Extract the (X, Y) coordinate from the center of the cell holding the provided text.  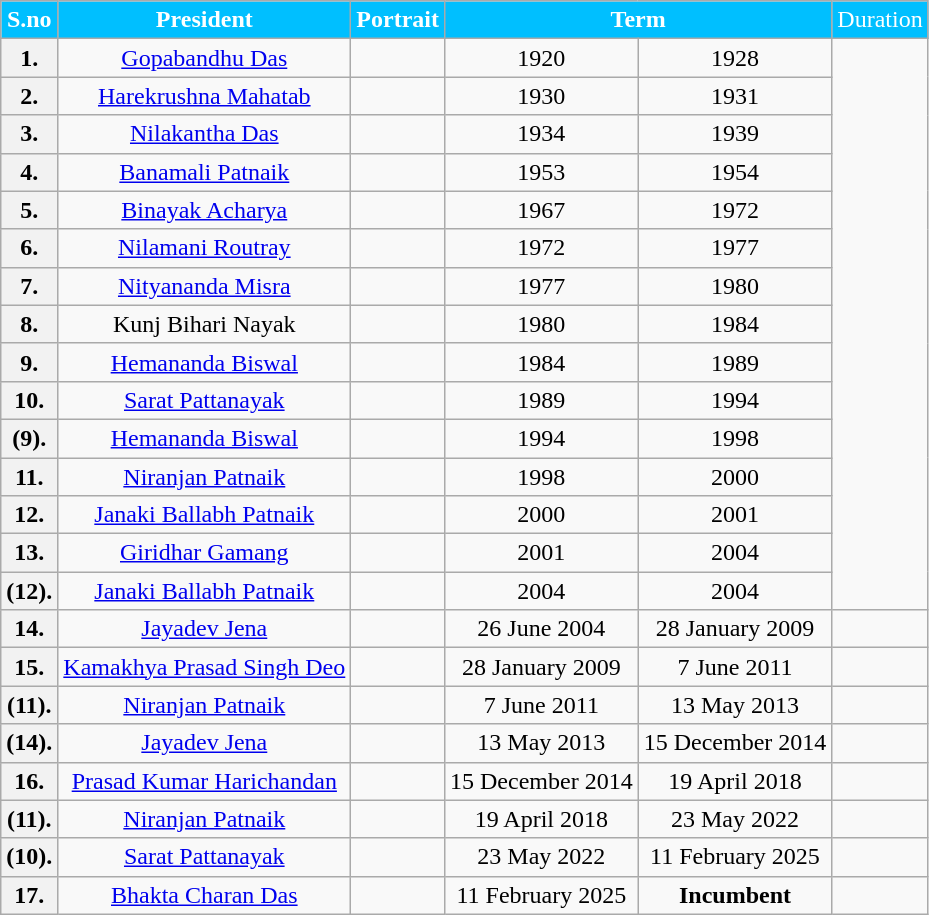
13. (30, 553)
12. (30, 515)
President (204, 20)
Banamali Patnaik (204, 172)
3. (30, 134)
1928 (735, 58)
15. (30, 667)
8. (30, 324)
1920 (541, 58)
10. (30, 400)
(14). (30, 743)
Giridhar Gamang (204, 553)
17. (30, 895)
1930 (541, 96)
Bhakta Charan Das (204, 895)
2. (30, 96)
Binayak Acharya (204, 210)
1953 (541, 172)
Kamakhya Prasad Singh Deo (204, 667)
14. (30, 629)
(10). (30, 857)
Gopabandhu Das (204, 58)
1934 (541, 134)
7. (30, 286)
Portrait (398, 20)
16. (30, 781)
Harekrushna Mahatab (204, 96)
9. (30, 362)
Term (638, 20)
Nityananda Misra (204, 286)
1. (30, 58)
6. (30, 248)
(9). (30, 438)
Kunj Bihari Nayak (204, 324)
26 June 2004 (541, 629)
4. (30, 172)
Incumbent (735, 895)
1931 (735, 96)
Nilamani Routray (204, 248)
Prasad Kumar Harichandan (204, 781)
5. (30, 210)
1939 (735, 134)
Duration (880, 20)
S.no (30, 20)
(12). (30, 591)
Nilakantha Das (204, 134)
11. (30, 477)
1954 (735, 172)
1967 (541, 210)
